Provide the [x, y] coordinate of the cell's center where the given text is located.  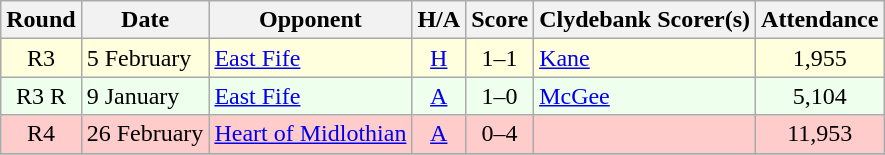
R3 [41, 58]
0–4 [500, 134]
1–0 [500, 96]
R4 [41, 134]
Round [41, 20]
H [439, 58]
R3 R [41, 96]
Clydebank Scorer(s) [645, 20]
Date [145, 20]
Opponent [310, 20]
1,955 [820, 58]
Kane [645, 58]
26 February [145, 134]
11,953 [820, 134]
McGee [645, 96]
5,104 [820, 96]
H/A [439, 20]
Attendance [820, 20]
Score [500, 20]
9 January [145, 96]
Heart of Midlothian [310, 134]
1–1 [500, 58]
5 February [145, 58]
